Find where the given text appears and provide that cell's center as [X, Y] coordinate. 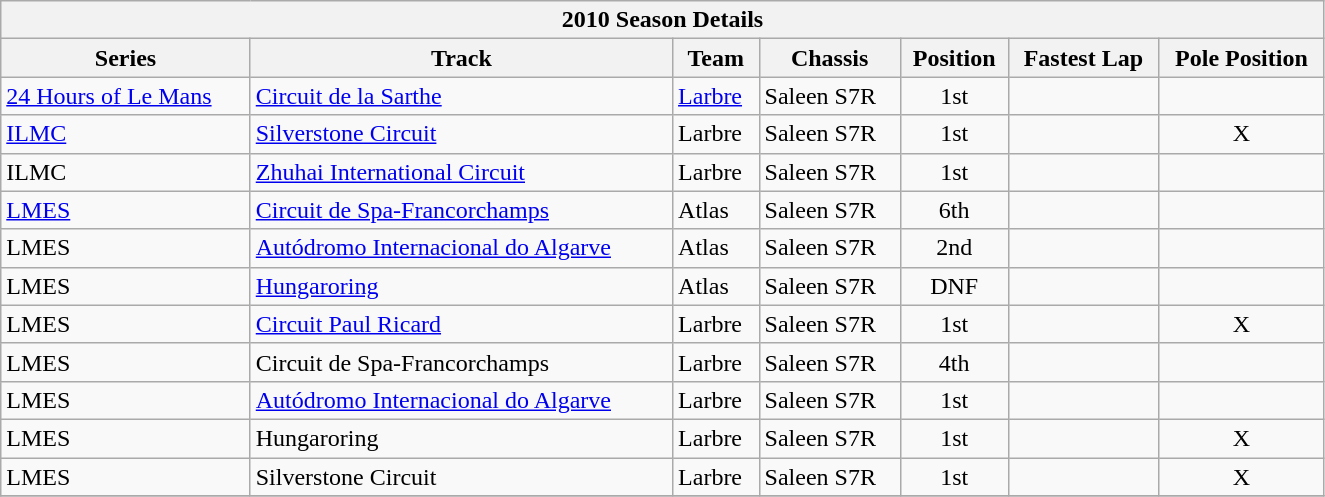
Fastest Lap [1083, 58]
6th [954, 210]
Pole Position [1242, 58]
DNF [954, 286]
Chassis [830, 58]
Circuit de la Sarthe [461, 96]
Zhuhai International Circuit [461, 172]
2010 Season Details [663, 20]
Position [954, 58]
2nd [954, 248]
24 Hours of Le Mans [126, 96]
Circuit Paul Ricard [461, 324]
Track [461, 58]
Series [126, 58]
4th [954, 362]
Team [716, 58]
